Search for the cell housing the specified text and yield its (X, Y) center coordinate. 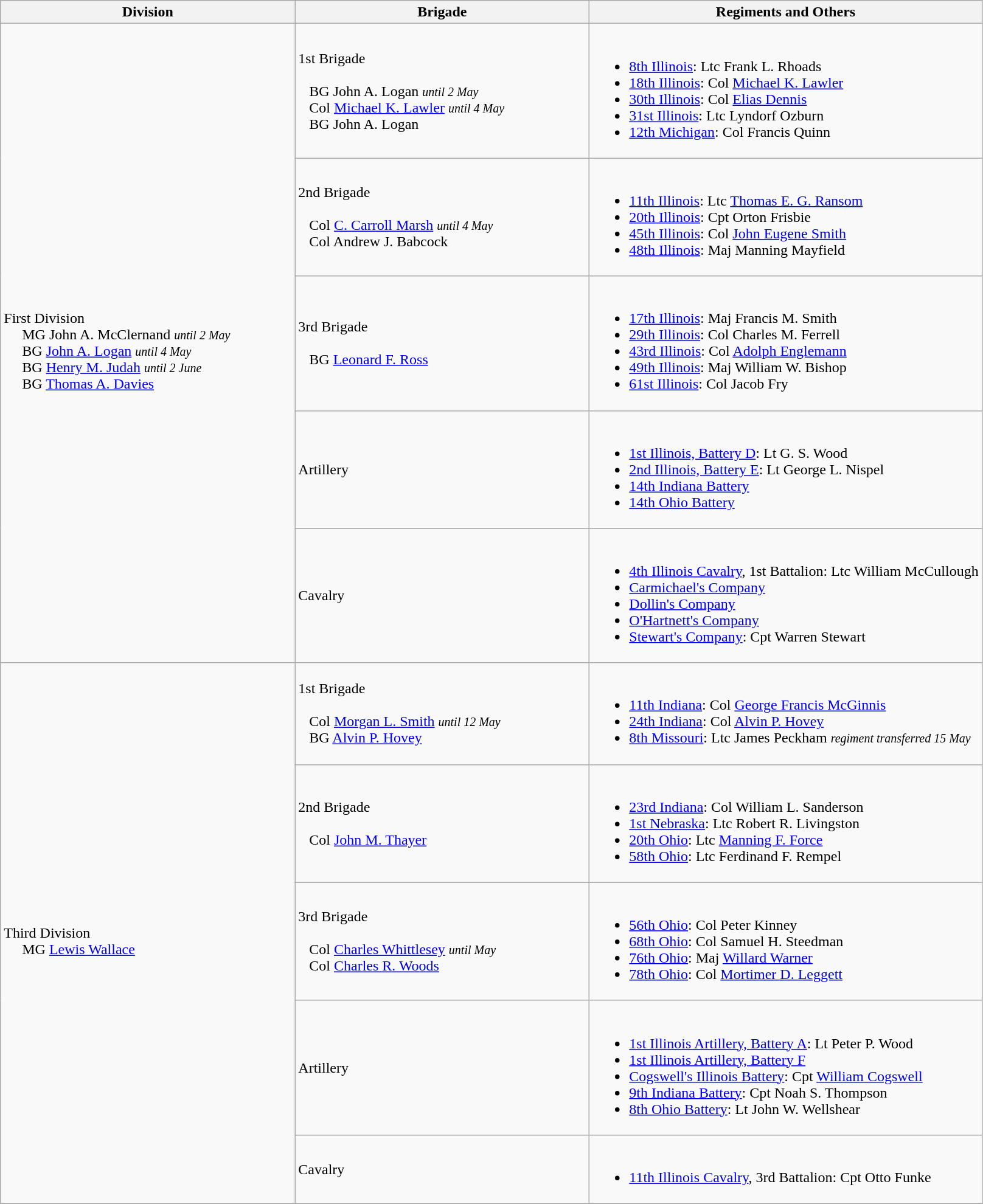
11th Illinois: Ltc Thomas E. G. Ransom20th Illinois: Cpt Orton Frisbie45th Illinois: Col John Eugene Smith48th Illinois: Maj Manning Mayfield (786, 217)
First Division MG John A. McClernand until 2 May BG John A. Logan until 4 May BG Henry M. Judah until 2 June BG Thomas A. Davies (148, 343)
3rd Brigade Col Charles Whittlesey until May Col Charles R. Woods (442, 941)
Third Division MG Lewis Wallace (148, 933)
1st Brigade Col Morgan L. Smith until 12 May BG Alvin P. Hovey (442, 714)
2nd Brigade Col C. Carroll Marsh until 4 May Col Andrew J. Babcock (442, 217)
Division (148, 12)
1st Brigade BG John A. Logan until 2 May Col Michael K. Lawler until 4 May BG John A. Logan (442, 91)
11th Indiana: Col George Francis McGinnis24th Indiana: Col Alvin P. Hovey8th Missouri: Ltc James Peckham regiment transferred 15 May (786, 714)
56th Ohio: Col Peter Kinney68th Ohio: Col Samuel H. Steedman76th Ohio: Maj Willard Warner78th Ohio: Col Mortimer D. Leggett (786, 941)
2nd Brigade Col John M. Thayer (442, 823)
1st Illinois, Battery D: Lt G. S. Wood2nd Illinois, Battery E: Lt George L. Nispel14th Indiana Battery14th Ohio Battery (786, 469)
3rd Brigade BG Leonard F. Ross (442, 343)
Regiments and Others (786, 12)
23rd Indiana: Col William L. Sanderson1st Nebraska: Ltc Robert R. Livingston20th Ohio: Ltc Manning F. Force58th Ohio: Ltc Ferdinand F. Rempel (786, 823)
11th Illinois Cavalry, 3rd Battalion: Cpt Otto Funke (786, 1169)
Brigade (442, 12)
